Scan for the cell matching the given text and deliver its [x, y] coordinate at center. 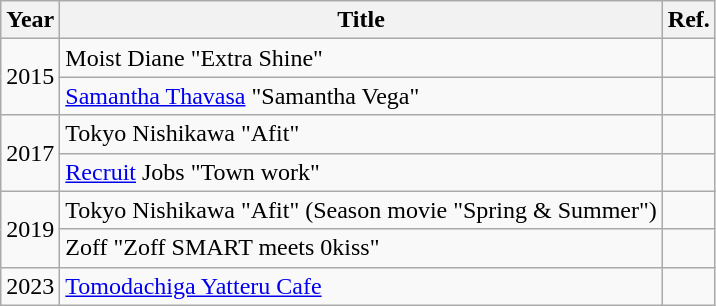
Year [30, 20]
2023 [30, 286]
Recruit Jobs "Town work" [362, 172]
Zoff "Zoff SMART meets 0kiss" [362, 248]
Moist Diane "Extra Shine" [362, 58]
Tokyo Nishikawa "Afit" [362, 134]
Tomodachiga Yatteru Cafe [362, 286]
Title [362, 20]
2015 [30, 77]
Ref. [688, 20]
Tokyo Nishikawa "Afit" (Season movie "Spring & Summer") [362, 210]
2017 [30, 153]
2019 [30, 229]
Samantha Thavasa "Samantha Vega" [362, 96]
